Locate the cell with the specified text and output its (x, y) center coordinate. 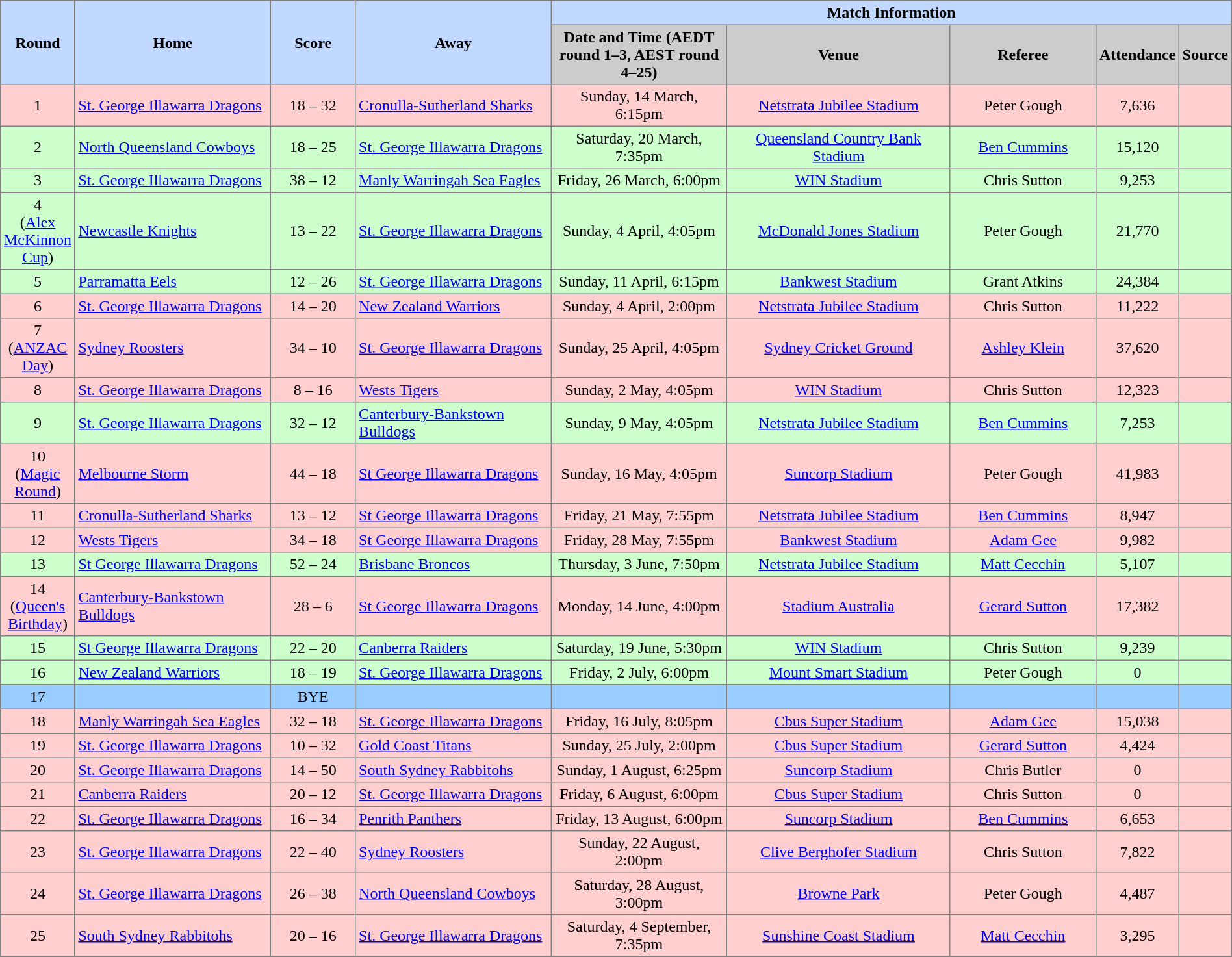
41,983 (1138, 474)
Browne Park (838, 893)
17,382 (1138, 606)
18 – 19 (313, 672)
7,822 (1138, 852)
7,636 (1138, 105)
12 (38, 540)
10 – 32 (313, 746)
38 – 12 (313, 181)
Queensland Country Bank Stadium (838, 147)
9,253 (1138, 181)
Melbourne Storm (173, 474)
Sydney Cricket Ground (838, 348)
Friday, 6 August, 6:00pm (639, 795)
14 – 50 (313, 770)
Sunday, 11 April, 6:15pm (639, 282)
3,295 (1138, 936)
Sunday, 22 August, 2:00pm (639, 852)
16 (38, 672)
15,120 (1138, 147)
Sunday, 25 July, 2:00pm (639, 746)
1 (38, 105)
Saturday, 4 September, 7:35pm (639, 936)
Referee (1023, 55)
Friday, 21 May, 7:55pm (639, 516)
Parramatta Eels (173, 282)
22 – 20 (313, 648)
13 – 12 (313, 516)
Saturday, 28 August, 3:00pm (639, 893)
7,253 (1138, 423)
Friday, 16 July, 8:05pm (639, 721)
Saturday, 20 March, 7:35pm (639, 147)
5,107 (1138, 565)
26 – 38 (313, 893)
23 (38, 852)
17 (38, 697)
Sunday, 25 April, 4:05pm (639, 348)
Gold Coast Titans (454, 746)
52 – 24 (313, 565)
Sunday, 16 May, 4:05pm (639, 474)
44 – 18 (313, 474)
Saturday, 19 June, 5:30pm (639, 648)
9,239 (1138, 648)
19 (38, 746)
Attendance (1138, 55)
Brisbane Broncos (454, 565)
Friday, 13 August, 6:00pm (639, 819)
Match Information (892, 13)
18 – 25 (313, 147)
Chris Butler (1023, 770)
32 – 12 (313, 423)
Stadium Australia (838, 606)
24,384 (1138, 282)
10(Magic Round) (38, 474)
Sunshine Coast Stadium (838, 936)
20 – 12 (313, 795)
15 (38, 648)
7(ANZAC Day) (38, 348)
3 (38, 181)
Ashley Klein (1023, 348)
20 (38, 770)
6 (38, 306)
Friday, 26 March, 6:00pm (639, 181)
Mount Smart Stadium (838, 672)
Round (38, 43)
18 (38, 721)
11,222 (1138, 306)
15,038 (1138, 721)
Venue (838, 55)
13 – 22 (313, 231)
Sunday, 9 May, 4:05pm (639, 423)
34 – 18 (313, 540)
12 – 26 (313, 282)
14 – 20 (313, 306)
9 (38, 423)
28 – 6 (313, 606)
16 – 34 (313, 819)
8 – 16 (313, 390)
Grant Atkins (1023, 282)
Away (454, 43)
8,947 (1138, 516)
37,620 (1138, 348)
Sunday, 4 April, 4:05pm (639, 231)
4(Alex McKinnon Cup) (38, 231)
22 (38, 819)
Thursday, 3 June, 7:50pm (639, 565)
Home (173, 43)
21 (38, 795)
14(Queen's Birthday) (38, 606)
18 – 32 (313, 105)
Sunday, 14 March, 6:15pm (639, 105)
4,487 (1138, 893)
6,653 (1138, 819)
Source (1206, 55)
9,982 (1138, 540)
2 (38, 147)
Friday, 28 May, 7:55pm (639, 540)
32 – 18 (313, 721)
Score (313, 43)
24 (38, 893)
5 (38, 282)
8 (38, 390)
Sunday, 1 August, 6:25pm (639, 770)
34 – 10 (313, 348)
Friday, 2 July, 6:00pm (639, 672)
21,770 (1138, 231)
25 (38, 936)
McDonald Jones Stadium (838, 231)
Newcastle Knights (173, 231)
22 – 40 (313, 852)
Penrith Panthers (454, 819)
Clive Berghofer Stadium (838, 852)
11 (38, 516)
13 (38, 565)
12,323 (1138, 390)
BYE (313, 697)
Date and Time (AEDT round 1–3, AEST round 4–25) (639, 55)
20 – 16 (313, 936)
Monday, 14 June, 4:00pm (639, 606)
Sunday, 2 May, 4:05pm (639, 390)
4,424 (1138, 746)
Sunday, 4 April, 2:00pm (639, 306)
